Determine the [X, Y] coordinate at the center of the cell enclosing the given text.  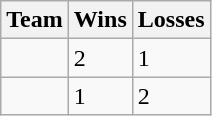
Team [35, 20]
Wins [100, 20]
Losses [171, 20]
